Extract the [X, Y] coordinate from the center of the cell holding the provided text.  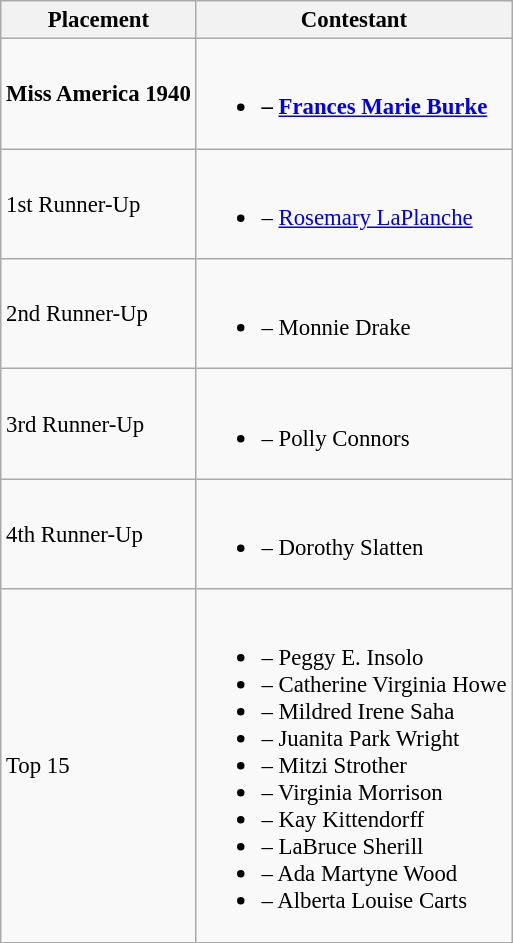
Top 15 [98, 766]
Placement [98, 20]
– Dorothy Slatten [354, 534]
1st Runner-Up [98, 204]
– Frances Marie Burke [354, 94]
– Polly Connors [354, 424]
Miss America 1940 [98, 94]
3rd Runner-Up [98, 424]
2nd Runner-Up [98, 314]
Contestant [354, 20]
– Rosemary LaPlanche [354, 204]
– Monnie Drake [354, 314]
4th Runner-Up [98, 534]
